Return (x, y) of the center of cell containing provided text 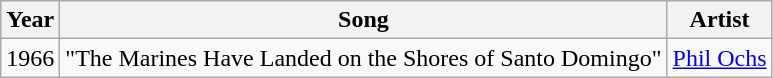
"The Marines Have Landed on the Shores of Santo Domingo" (364, 58)
Artist (720, 20)
Song (364, 20)
Phil Ochs (720, 58)
1966 (30, 58)
Year (30, 20)
